Extract the [X, Y] coordinate from the center of the cell holding the provided text.  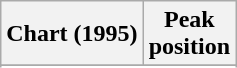
Chart (1995) [72, 34]
Peakposition [189, 34]
